Pinpoint the cell where the given text exists, returning its [X, Y] midpoint coordinate. 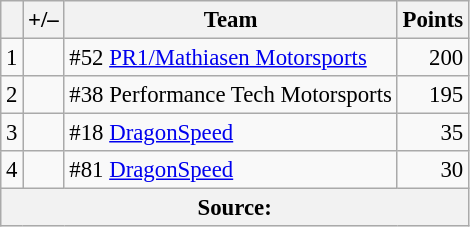
Points [432, 20]
Source: [235, 208]
30 [432, 170]
#18 DragonSpeed [230, 133]
2 [12, 95]
#52 PR1/Mathiasen Motorsports [230, 58]
195 [432, 95]
35 [432, 133]
200 [432, 58]
+/– [44, 20]
1 [12, 58]
3 [12, 133]
#38 Performance Tech Motorsports [230, 95]
Team [230, 20]
4 [12, 170]
#81 DragonSpeed [230, 170]
